Scan for the cell matching the given text and deliver its (X, Y) coordinate at center. 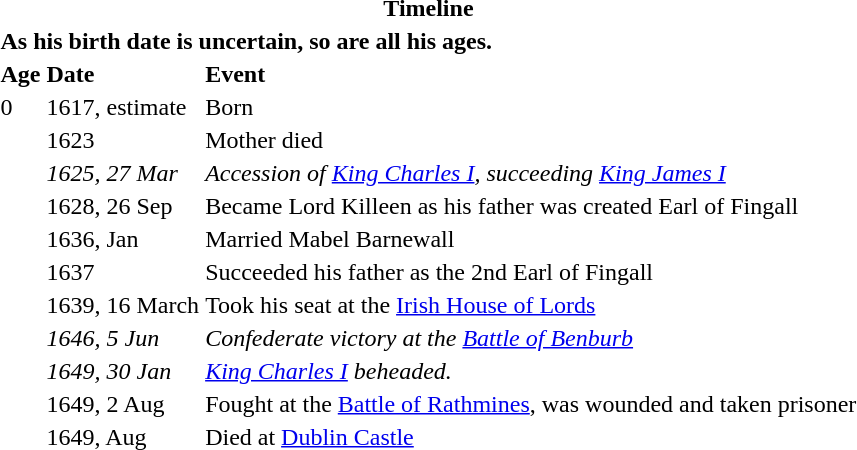
1649, 2 Aug (123, 404)
1617, estimate (123, 107)
1628, 26 Sep (123, 206)
1639, 16 March (123, 305)
1623 (123, 140)
1646, 5 Jun (123, 338)
1636, Jan (123, 239)
1649, 30 Jan (123, 371)
1637 (123, 272)
Date (123, 74)
1625, 27 Mar (123, 173)
